Search for the cell housing the specified text and yield its (X, Y) center coordinate. 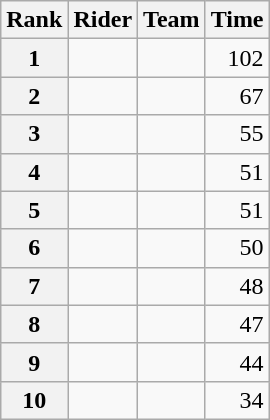
47 (237, 324)
48 (237, 286)
6 (34, 248)
9 (34, 362)
102 (237, 58)
67 (237, 96)
5 (34, 210)
50 (237, 248)
Time (237, 20)
34 (237, 400)
Rank (34, 20)
55 (237, 134)
10 (34, 400)
44 (237, 362)
Rider (103, 20)
3 (34, 134)
4 (34, 172)
7 (34, 286)
2 (34, 96)
8 (34, 324)
Team (172, 20)
1 (34, 58)
